For the text-containing cell, return its midpoint in (X, Y) coordinate format. 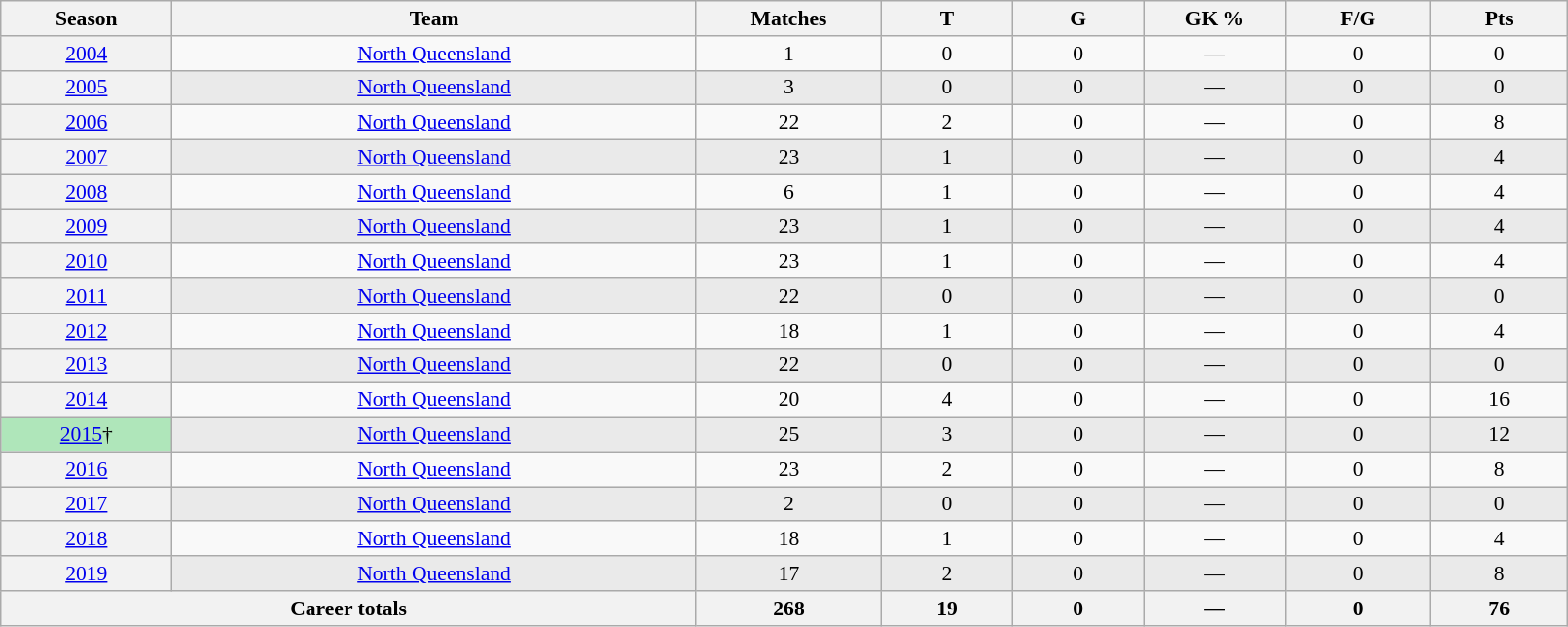
F/G (1358, 18)
268 (788, 609)
Season (87, 18)
2014 (87, 400)
2010 (87, 262)
2015† (87, 435)
20 (788, 400)
T (948, 18)
Matches (788, 18)
76 (1499, 609)
Team (434, 18)
Career totals (348, 609)
2012 (87, 331)
2007 (87, 158)
2009 (87, 227)
GK % (1215, 18)
2017 (87, 504)
G (1078, 18)
2011 (87, 296)
2004 (87, 54)
2018 (87, 539)
25 (788, 435)
2016 (87, 469)
16 (1499, 400)
2008 (87, 192)
Pts (1499, 18)
2005 (87, 88)
2013 (87, 365)
6 (788, 192)
19 (948, 609)
2019 (87, 573)
12 (1499, 435)
2006 (87, 123)
17 (788, 573)
